From the cell containing the given text, extract its center point as [x, y] coordinate. 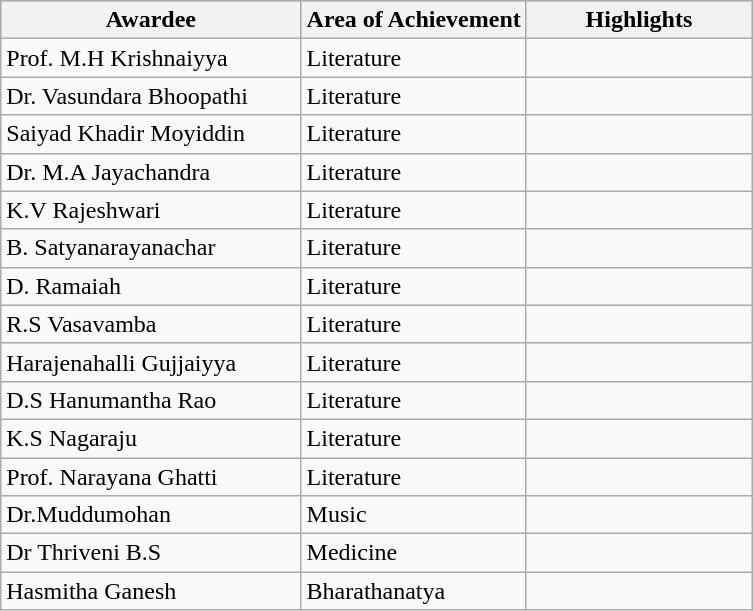
R.S Vasavamba [151, 324]
Harajenahalli Gujjaiyya [151, 362]
Music [414, 515]
Area of Achievement [414, 20]
Dr. Vasundara Bhoopathi [151, 96]
Dr.Muddumohan [151, 515]
D. Ramaiah [151, 286]
Awardee [151, 20]
Highlights [638, 20]
K.V Rajeshwari [151, 210]
Dr Thriveni B.S [151, 553]
Bharathanatya [414, 591]
B. Satyanarayanachar [151, 248]
Medicine [414, 553]
D.S Hanumantha Rao [151, 400]
Saiyad Khadir Moyiddin [151, 134]
K.S Nagaraju [151, 438]
Dr. M.A Jayachandra [151, 172]
Prof. M.H Krishnaiyya [151, 58]
Hasmitha Ganesh [151, 591]
Prof. Narayana Ghatti [151, 477]
